Locate the cell with the specified text and output its (x, y) center coordinate. 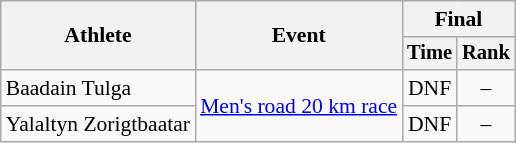
Yalaltyn Zorigtbaatar (98, 124)
Time (430, 54)
Rank (486, 54)
Athlete (98, 36)
Event (298, 36)
Men's road 20 km race (298, 106)
Baadain Tulga (98, 88)
Final (458, 19)
